Identify which cell holds the provided text, then report its [x, y] central coordinate. 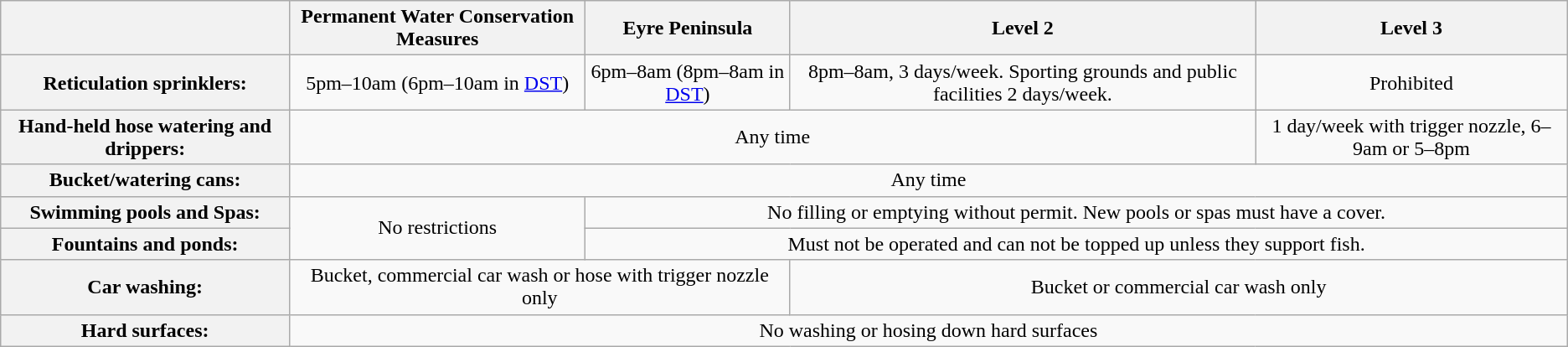
No restrictions [437, 228]
Reticulation sprinklers: [146, 82]
Hand-held hose watering and drippers: [146, 137]
8pm–8am, 3 days/week. Sporting grounds and public facilities 2 days/week. [1023, 82]
Level 2 [1023, 28]
Must not be operated and can not be topped up unless they support fish. [1076, 244]
Fountains and ponds: [146, 244]
No washing or hosing down hard surfaces [929, 330]
Bucket, commercial car wash or hose with trigger nozzle only [539, 287]
1 day/week with trigger nozzle, 6–9am or 5–8pm [1411, 137]
Level 3 [1411, 28]
No filling or emptying without permit. New pools or spas must have a cover. [1076, 212]
Prohibited [1411, 82]
Eyre Peninsula [688, 28]
5pm–10am (6pm–10am in DST) [437, 82]
Bucket or commercial car wash only [1179, 287]
Swimming pools and Spas: [146, 212]
Bucket/watering cans: [146, 180]
Car washing: [146, 287]
6pm–8am (8pm–8am in DST) [688, 82]
Hard surfaces: [146, 330]
Permanent Water Conservation Measures [437, 28]
